Locate the cell with the specified text and output its [X, Y] center coordinate. 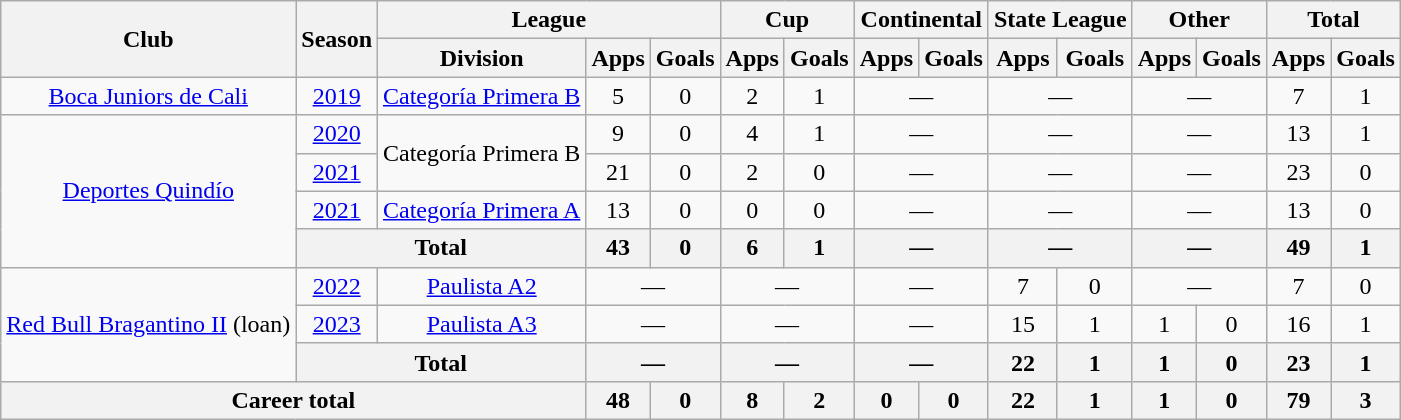
Career total [294, 400]
Continental [921, 20]
2020 [337, 134]
Red Bull Bragantino II (loan) [148, 324]
43 [618, 248]
Other [1199, 20]
Categoría Primera A [482, 210]
9 [618, 134]
21 [618, 172]
4 [752, 134]
8 [752, 400]
2022 [337, 286]
3 [1366, 400]
15 [1022, 324]
Season [337, 39]
Cup [787, 20]
Club [148, 39]
Paulista A3 [482, 324]
6 [752, 248]
Deportes Quindío [148, 191]
League [550, 20]
49 [1298, 248]
48 [618, 400]
Boca Juniors de Cali [148, 96]
Paulista A2 [482, 286]
State League [1060, 20]
2023 [337, 324]
5 [618, 96]
2019 [337, 96]
16 [1298, 324]
79 [1298, 400]
Division [482, 58]
